For the text-containing cell, return its midpoint in [X, Y] coordinate format. 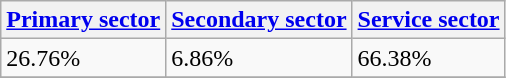
Service sector [428, 20]
Primary sector [84, 20]
6.86% [259, 58]
26.76% [84, 58]
Secondary sector [259, 20]
66.38% [428, 58]
